Return the [x, y] coordinate for the center point of the cell that contains the specified text.  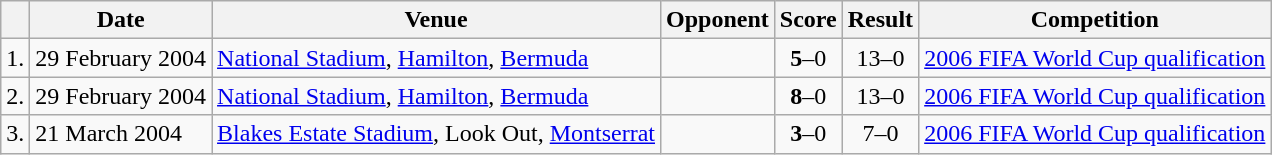
5–0 [808, 58]
Blakes Estate Stadium, Look Out, Montserrat [436, 134]
21 March 2004 [121, 134]
3–0 [808, 134]
3. [16, 134]
2. [16, 96]
Score [808, 20]
Result [880, 20]
Opponent [718, 20]
7–0 [880, 134]
Venue [436, 20]
8–0 [808, 96]
Competition [1095, 20]
1. [16, 58]
Date [121, 20]
